Capture the cell that displays the provided text and extract its (X, Y) central coordinate. 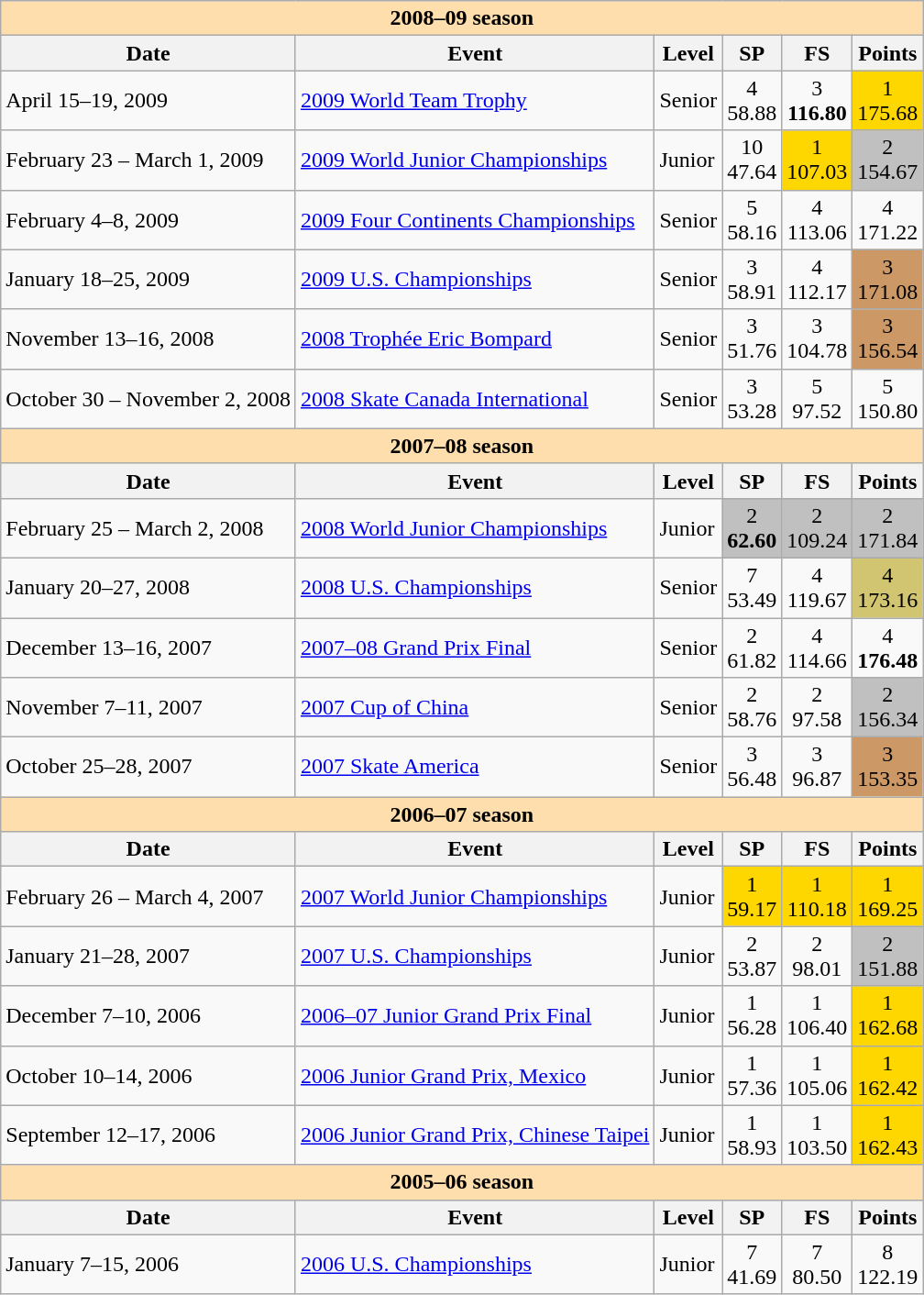
1 107.03 (818, 160)
November 13–16, 2008 (148, 339)
October 30 – November 2, 2008 (148, 398)
April 15–19, 2009 (148, 101)
2 97.58 (818, 708)
February 23 – March 1, 2009 (148, 160)
3 58.91 (752, 279)
4 58.88 (752, 101)
4 176.48 (887, 647)
October 10–14, 2006 (148, 1075)
3 53.28 (752, 398)
February 4–8, 2009 (148, 220)
2007–08 Grand Prix Final (475, 647)
4 171.22 (887, 220)
2008 U.S. Championships (475, 587)
2007 U.S. Championships (475, 956)
2 154.67 (887, 160)
1 162.68 (887, 1016)
February 25 – March 2, 2008 (148, 528)
1 58.93 (752, 1135)
2008–09 season (462, 18)
January 20–27, 2008 (148, 587)
3 156.54 (887, 339)
4 173.16 (887, 587)
2009 Four Continents Championships (475, 220)
2 156.34 (887, 708)
4 113.06 (818, 220)
3 153.35 (887, 767)
4 114.66 (818, 647)
7 80.50 (818, 1264)
2006 U.S. Championships (475, 1264)
November 7–11, 2007 (148, 708)
October 25–28, 2007 (148, 767)
3 116.80 (818, 101)
2 151.88 (887, 956)
September 12–17, 2006 (148, 1135)
2 62.60 (752, 528)
1 106.40 (818, 1016)
2009 U.S. Championships (475, 279)
2006 Junior Grand Prix, Chinese Taipei (475, 1135)
1 105.06 (818, 1075)
3 171.08 (887, 279)
10 47.64 (752, 160)
2006–07 season (462, 814)
5 58.16 (752, 220)
1 103.50 (818, 1135)
1 59.17 (752, 897)
2007 World Junior Championships (475, 897)
2006–07 Junior Grand Prix Final (475, 1016)
2007–08 season (462, 446)
2 171.84 (887, 528)
1 162.42 (887, 1075)
1 162.43 (887, 1135)
December 7–10, 2006 (148, 1016)
4 119.67 (818, 587)
4 112.17 (818, 279)
5 150.80 (887, 398)
1 175.68 (887, 101)
8 122.19 (887, 1264)
January 7–15, 2006 (148, 1264)
2009 World Junior Championships (475, 160)
2009 World Team Trophy (475, 101)
February 26 – March 4, 2007 (148, 897)
3 96.87 (818, 767)
1 57.36 (752, 1075)
1 56.28 (752, 1016)
2 58.76 (752, 708)
2008 Skate Canada International (475, 398)
2008 World Junior Championships (475, 528)
1 110.18 (818, 897)
7 53.49 (752, 587)
2007 Skate America (475, 767)
December 13–16, 2007 (148, 647)
2 61.82 (752, 647)
2 53.87 (752, 956)
2 109.24 (818, 528)
2008 Trophée Eric Bompard (475, 339)
5 97.52 (818, 398)
2 98.01 (818, 956)
7 41.69 (752, 1264)
1 169.25 (887, 897)
3 51.76 (752, 339)
2007 Cup of China (475, 708)
3 56.48 (752, 767)
3 104.78 (818, 339)
2006 Junior Grand Prix, Mexico (475, 1075)
2005–06 season (462, 1182)
January 18–25, 2009 (148, 279)
January 21–28, 2007 (148, 956)
